Detect which cell encompasses the target text, then output its [x, y] center coordinate. 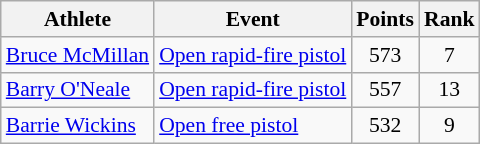
13 [450, 90]
Points [385, 19]
7 [450, 55]
557 [385, 90]
Athlete [78, 19]
Barry O'Neale [78, 90]
573 [385, 55]
Barrie Wickins [78, 126]
Open free pistol [252, 126]
Event [252, 19]
Rank [450, 19]
9 [450, 126]
Bruce McMillan [78, 55]
532 [385, 126]
